Determine the (x, y) coordinate at the center of the cell enclosing the given text.  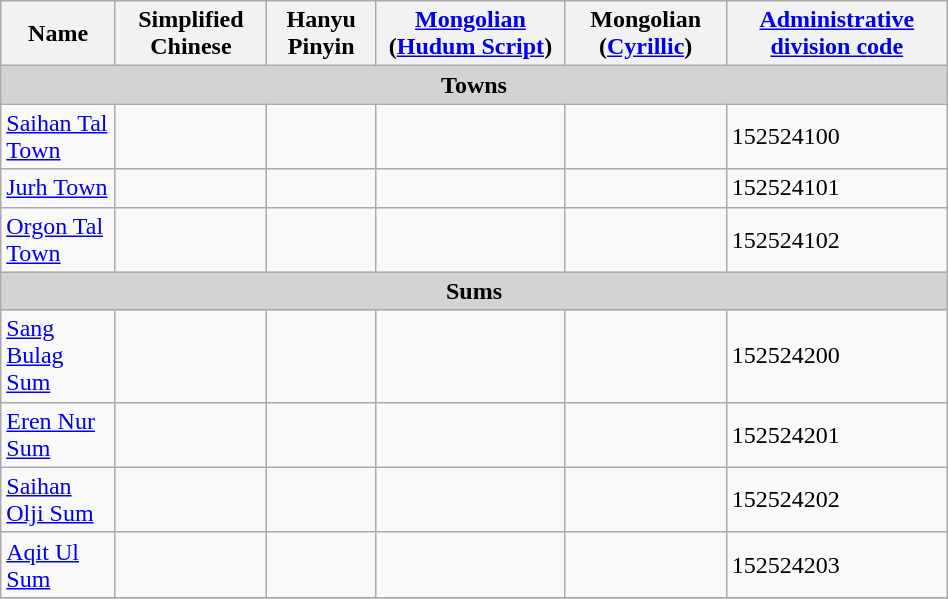
Simplified Chinese (190, 34)
Hanyu Pinyin (322, 34)
152524102 (836, 240)
152524201 (836, 434)
Mongolian (Cyrillic) (646, 34)
Saihan Tal Town (58, 136)
Jurh Town (58, 188)
Saihan Olji Sum (58, 500)
152524101 (836, 188)
Sang Bulag Sum (58, 356)
Sums (474, 291)
Name (58, 34)
Administrative division code (836, 34)
152524203 (836, 564)
152524200 (836, 356)
152524100 (836, 136)
152524202 (836, 500)
Orgon Tal Town (58, 240)
Aqit Ul Sum (58, 564)
Mongolian (Hudum Script) (470, 34)
Towns (474, 85)
Eren Nur Sum (58, 434)
